Find where the given text appears and provide that cell's center as (x, y) coordinate. 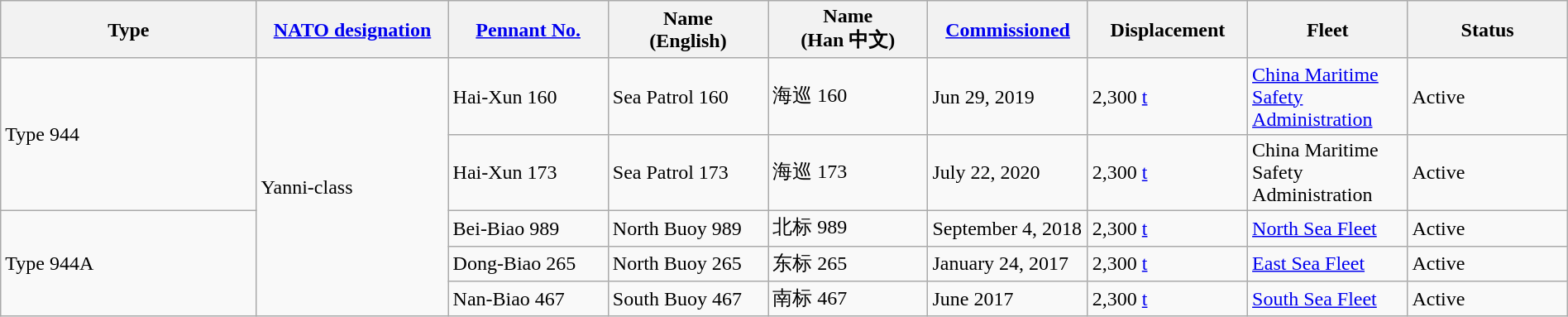
东标 265 (849, 263)
Type 944A (129, 263)
Displacement (1168, 30)
Type 944 (129, 134)
South Sea Fleet (1328, 300)
South Buoy 467 (688, 300)
North Buoy 265 (688, 263)
North Buoy 989 (688, 228)
Hai-Xun 160 (528, 96)
NATO designation (352, 30)
Nan-Biao 467 (528, 300)
July 22, 2020 (1007, 172)
Commissioned (1007, 30)
Yanni-class (352, 187)
Pennant No. (528, 30)
June 2017 (1007, 300)
Type (129, 30)
January 24, 2017 (1007, 263)
East Sea Fleet (1328, 263)
海巡 173 (849, 172)
Fleet (1328, 30)
Jun 29, 2019 (1007, 96)
Name(English) (688, 30)
North Sea Fleet (1328, 228)
Dong-Biao 265 (528, 263)
Status (1487, 30)
Bei-Biao 989 (528, 228)
海巡 160 (849, 96)
Sea Patrol 160 (688, 96)
Name(Han 中文) (849, 30)
南标 467 (849, 300)
Hai-Xun 173 (528, 172)
Sea Patrol 173 (688, 172)
September 4, 2018 (1007, 228)
北标 989 (849, 228)
